For the text-containing cell, return its midpoint in (X, Y) coordinate format. 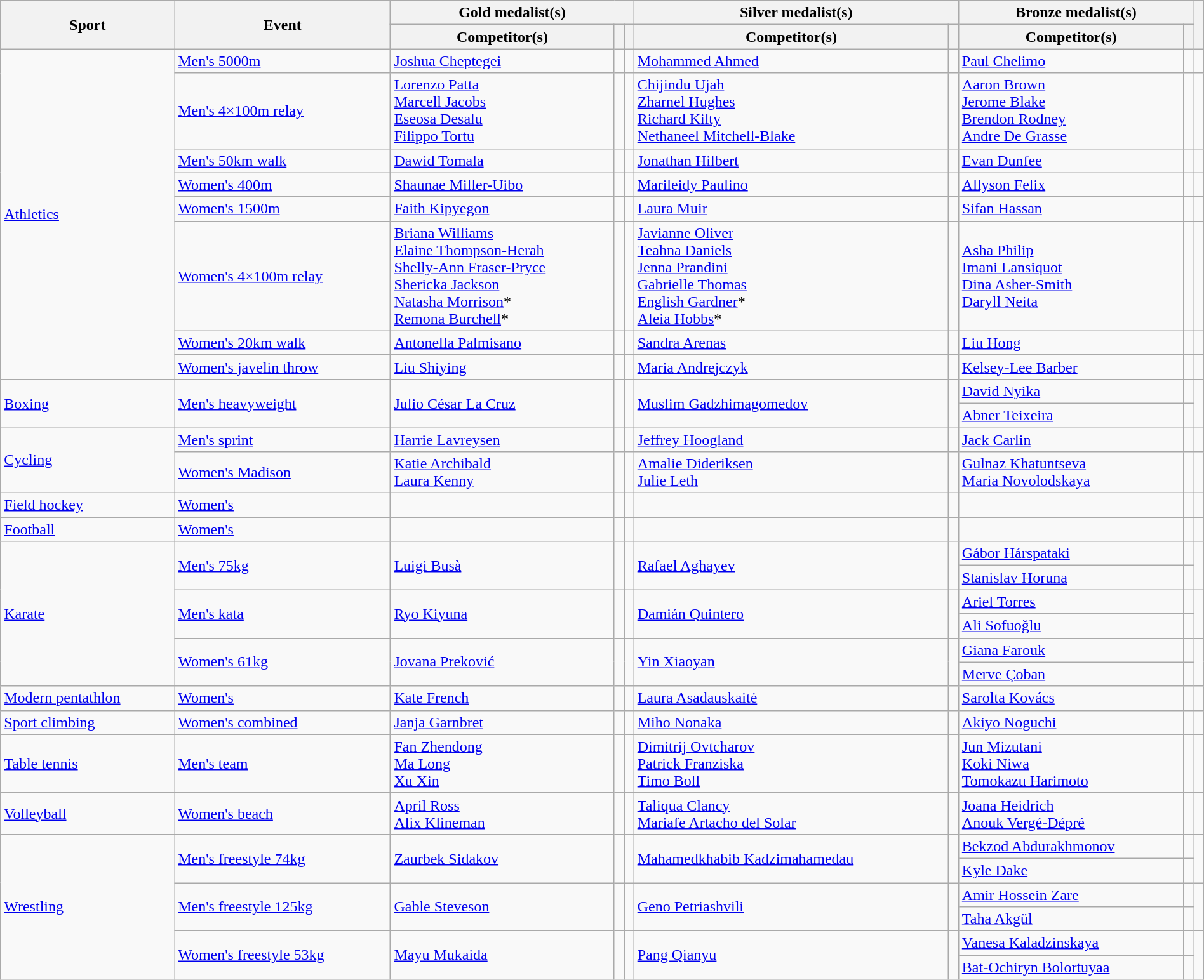
Dimitrij OvtcharovPatrick FranziskaTimo Boll (791, 764)
Men's freestyle 125kg (283, 906)
Fan ZhendongMa LongXu Xin (502, 764)
Faith Kipyegon (502, 209)
Ali Sofuoğlu (1071, 626)
Bekzod Abdurakhmonov (1071, 846)
Women's 61kg (283, 662)
Laura Muir (791, 209)
Luigi Busà (502, 566)
Julio César La Cruz (502, 403)
Shaunae Miller-Uibo (502, 185)
Javianne OliverTeahna DanielsJenna PrandiniGabrielle ThomasEnglish Gardner*Aleia Hobbs* (791, 275)
Miho Nonaka (791, 722)
Kyle Dake (1071, 870)
Men's 50km walk (283, 161)
Women's 400m (283, 185)
Silver medalist(s) (796, 13)
Mahamedkhabib Kadzimahamedau (791, 858)
Akiyo Noguchi (1071, 722)
Liu Shiying (502, 367)
Chijindu UjahZharnel HughesRichard KiltyNethaneel Mitchell-Blake (791, 110)
Gulnaz KhatuntsevaMaria Novolodskaya (1071, 472)
Allyson Felix (1071, 185)
Sport climbing (88, 722)
Joana HeidrichAnouk Vergé-Dépré (1071, 814)
Women's combined (283, 722)
Field hockey (88, 505)
Abner Teixeira (1071, 415)
April RossAlix Klineman (502, 814)
Evan Dunfee (1071, 161)
Antonella Palmisano (502, 343)
Mohammed Ahmed (791, 61)
Mayu Mukaida (502, 955)
Men's team (283, 764)
David Nyika (1071, 391)
Zaurbek Sidakov (502, 858)
Women's freestyle 53kg (283, 955)
Men's sprint (283, 440)
Sifan Hassan (1071, 209)
Football (88, 529)
Liu Hong (1071, 343)
Boxing (88, 403)
Men's 4×100m relay (283, 110)
Men's kata (283, 614)
Gold medalist(s) (512, 13)
Volleyball (88, 814)
Vanesa Kaladzinskaya (1071, 943)
Karate (88, 614)
Laura Asadauskaitė (791, 698)
Men's 75kg (283, 566)
Kate French (502, 698)
Janja Garnbret (502, 722)
Muslim Gadzhimagomedov (791, 403)
Rafael Aghayev (791, 566)
Sport (88, 25)
Briana WilliamsElaine Thompson-HerahShelly-Ann Fraser-PryceShericka JacksonNatasha Morrison*Remona Burchell* (502, 275)
Harrie Lavreysen (502, 440)
Jonathan Hilbert (791, 161)
Women's beach (283, 814)
Taliqua ClancyMariafe Artacho del Solar (791, 814)
Aaron BrownJerome BlakeBrendon RodneyAndre De Grasse (1071, 110)
Maria Andrejczyk (791, 367)
Katie ArchibaldLaura Kenny (502, 472)
Men's freestyle 74kg (283, 858)
Kelsey-Lee Barber (1071, 367)
Stanislav Horuna (1071, 578)
Women's javelin throw (283, 367)
Merve Çoban (1071, 674)
Event (283, 25)
Asha PhilipImani LansiquotDina Asher-SmithDaryll Neita (1071, 275)
Dawid Tomala (502, 161)
Modern pentathlon (88, 698)
Marileidy Paulino (791, 185)
Table tennis (88, 764)
Damián Quintero (791, 614)
Athletics (88, 214)
Women's 20km walk (283, 343)
Cycling (88, 461)
Men's heavyweight (283, 403)
Yin Xiaoyan (791, 662)
Wrestling (88, 906)
Paul Chelimo (1071, 61)
Taha Akgül (1071, 919)
Pang Qianyu (791, 955)
Women's 1500m (283, 209)
Gable Steveson (502, 906)
Amir Hossein Zare (1071, 894)
Lorenzo PattaMarcell JacobsEseosa DesaluFilippo Tortu (502, 110)
Jeffrey Hoogland (791, 440)
Gábor Hárspataki (1071, 553)
Ariel Torres (1071, 602)
Jack Carlin (1071, 440)
Sarolta Kovács (1071, 698)
Ryo Kiyuna (502, 614)
Amalie DideriksenJulie Leth (791, 472)
Geno Petriashvili (791, 906)
Bat-Ochiryn Bolortuyaa (1071, 967)
Jun MizutaniKoki NiwaTomokazu Harimoto (1071, 764)
Bronze medalist(s) (1076, 13)
Sandra Arenas (791, 343)
Women's Madison (283, 472)
Giana Farouk (1071, 650)
Joshua Cheptegei (502, 61)
Women's 4×100m relay (283, 275)
Jovana Preković (502, 662)
Men's 5000m (283, 61)
